Search for the cell housing the specified text and yield its (X, Y) center coordinate. 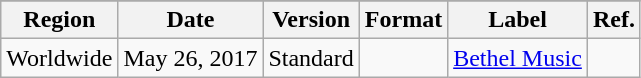
Worldwide (60, 58)
Version (311, 20)
Ref. (614, 20)
Region (60, 20)
Bethel Music (518, 58)
Label (518, 20)
Standard (311, 58)
Format (403, 20)
May 26, 2017 (190, 58)
Date (190, 20)
